Find where the given text appears and provide that cell's center as (x, y) coordinate. 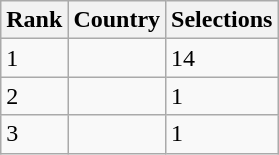
Country (117, 20)
Rank (34, 20)
3 (34, 134)
14 (222, 58)
Selections (222, 20)
2 (34, 96)
